Locate the cell with the specified text and output its (X, Y) center coordinate. 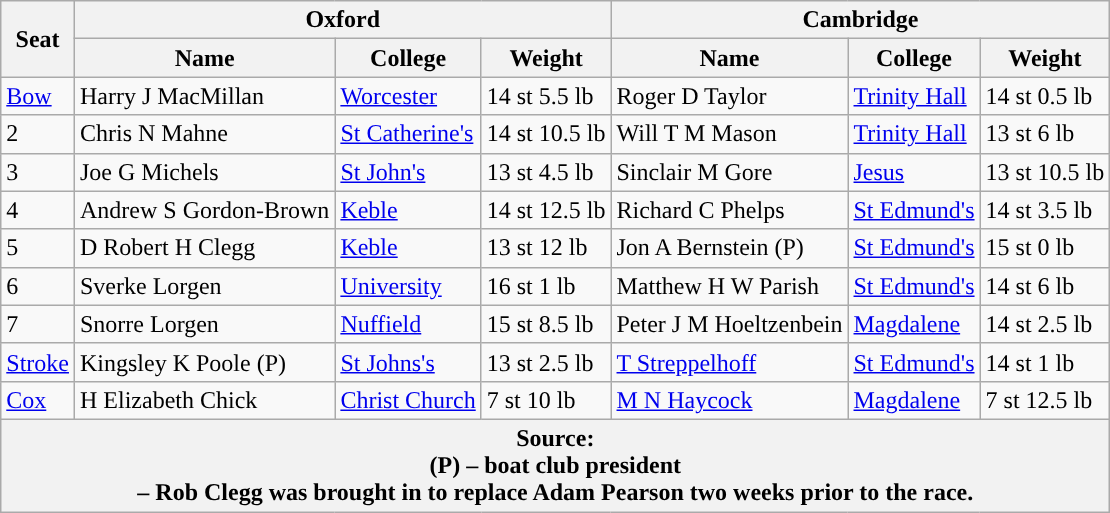
13 st 4.5 lb (546, 172)
Cambridge (860, 20)
Kingsley K Poole (P) (204, 362)
Roger D Taylor (730, 96)
Richard C Phelps (730, 210)
14 st 3.5 lb (1045, 210)
Joe G Michels (204, 172)
15 st 0 lb (1045, 248)
University (408, 286)
Sinclair M Gore (730, 172)
Seat (38, 39)
T Streppelhoff (730, 362)
H Elizabeth Chick (204, 400)
3 (38, 172)
Oxford (342, 20)
14 st 1 lb (1045, 362)
D Robert H Clegg (204, 248)
Nuffield (408, 324)
7 st 10 lb (546, 400)
Sverke Lorgen (204, 286)
13 st 2.5 lb (546, 362)
14 st 5.5 lb (546, 96)
14 st 0.5 lb (1045, 96)
5 (38, 248)
13 st 12 lb (546, 248)
Harry J MacMillan (204, 96)
Snorre Lorgen (204, 324)
Cox (38, 400)
St Johns's (408, 362)
6 (38, 286)
Matthew H W Parish (730, 286)
14 st 2.5 lb (1045, 324)
16 st 1 lb (546, 286)
14 st 6 lb (1045, 286)
Stroke (38, 362)
14 st 10.5 lb (546, 134)
15 st 8.5 lb (546, 324)
7 (38, 324)
Peter J M Hoeltzenbein (730, 324)
Andrew S Gordon-Brown (204, 210)
St Catherine's (408, 134)
2 (38, 134)
4 (38, 210)
Worcester (408, 96)
Chris N Mahne (204, 134)
Source:(P) – boat club president – Rob Clegg was brought in to replace Adam Pearson two weeks prior to the race. (556, 465)
Jesus (914, 172)
Christ Church (408, 400)
13 st 6 lb (1045, 134)
13 st 10.5 lb (1045, 172)
St John's (408, 172)
Jon A Bernstein (P) (730, 248)
14 st 12.5 lb (546, 210)
Bow (38, 96)
Will T M Mason (730, 134)
M N Haycock (730, 400)
7 st 12.5 lb (1045, 400)
